Search for the cell housing the specified text and yield its [X, Y] center coordinate. 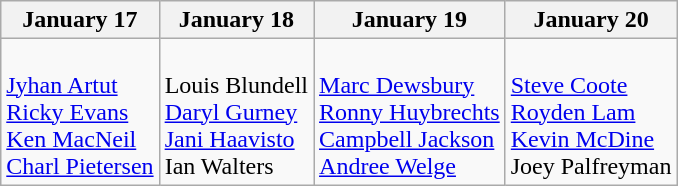
January 19 [410, 20]
January 17 [80, 20]
Steve Coote Royden Lam Kevin McDine Joey Palfreyman [591, 112]
January 20 [591, 20]
Jyhan Artut Ricky Evans Ken MacNeil Charl Pietersen [80, 112]
January 18 [236, 20]
Louis Blundell Daryl Gurney Jani Haavisto Ian Walters [236, 112]
Marc Dewsbury Ronny Huybrechts Campbell Jackson Andree Welge [410, 112]
